Output the (x, y) coordinate of the center of the cell containing the given text.  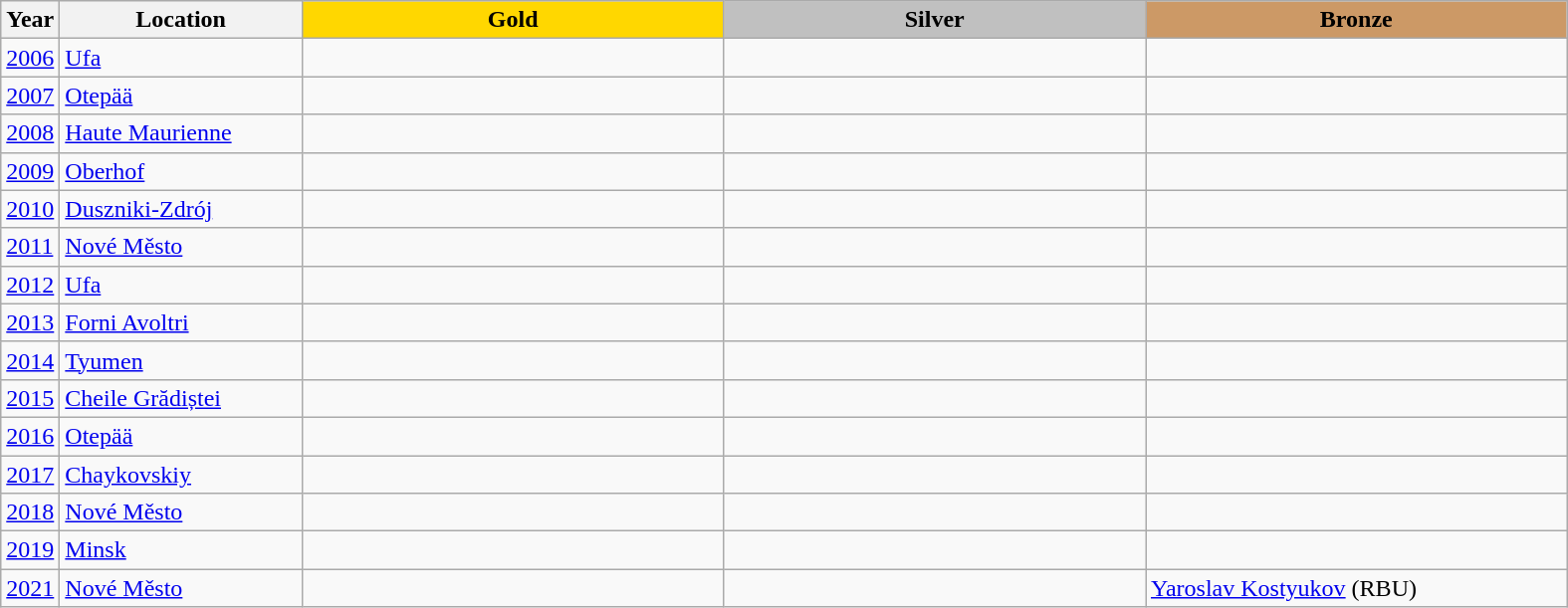
2006 (30, 58)
Minsk (181, 550)
2021 (30, 588)
Chaykovskiy (181, 475)
2012 (30, 285)
Bronze (1356, 20)
2018 (30, 512)
Silver (935, 20)
Cheile Grădiștei (181, 398)
2013 (30, 322)
Haute Maurienne (181, 133)
Gold (513, 20)
Duszniki-Zdrój (181, 209)
2010 (30, 209)
2011 (30, 247)
Tyumen (181, 360)
Forni Avoltri (181, 322)
Yaroslav Kostyukov (RBU) (1356, 588)
2017 (30, 475)
2008 (30, 133)
2014 (30, 360)
2009 (30, 171)
Year (30, 20)
2015 (30, 398)
2019 (30, 550)
Oberhof (181, 171)
Location (181, 20)
2007 (30, 96)
2016 (30, 436)
